Detect which cell encompasses the target text, then output its (x, y) center coordinate. 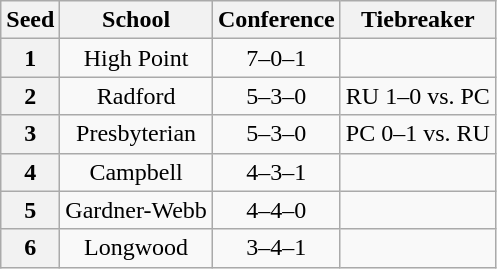
Gardner-Webb (136, 210)
7–0–1 (276, 58)
Longwood (136, 248)
6 (30, 248)
3–4–1 (276, 248)
4 (30, 172)
Conference (276, 20)
2 (30, 96)
4–4–0 (276, 210)
School (136, 20)
Seed (30, 20)
RU 1–0 vs. PC (418, 96)
PC 0–1 vs. RU (418, 134)
Presbyterian (136, 134)
High Point (136, 58)
Campbell (136, 172)
Tiebreaker (418, 20)
5 (30, 210)
4–3–1 (276, 172)
3 (30, 134)
1 (30, 58)
Radford (136, 96)
